Locate the cell with the specified text and output its (X, Y) center coordinate. 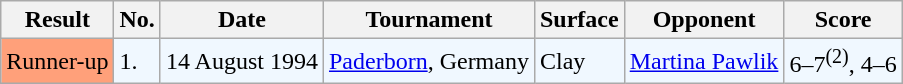
Result (58, 20)
Surface (579, 20)
6–7(2), 4–6 (843, 62)
Date (242, 20)
Opponent (704, 20)
Score (843, 20)
Paderborn, Germany (428, 62)
Clay (579, 62)
1. (137, 62)
No. (137, 20)
Runner-up (58, 62)
14 August 1994 (242, 62)
Tournament (428, 20)
Martina Pawlik (704, 62)
